Scan for the cell matching the given text and deliver its [x, y] coordinate at center. 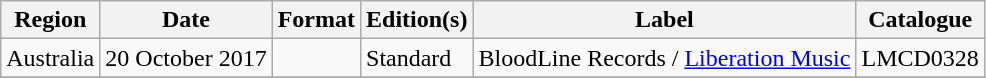
Catalogue [920, 20]
Format [316, 20]
Region [50, 20]
Label [664, 20]
20 October 2017 [186, 58]
Date [186, 20]
BloodLine Records / Liberation Music [664, 58]
Australia [50, 58]
Standard [417, 58]
Edition(s) [417, 20]
LMCD0328 [920, 58]
